Provide the [X, Y] coordinate of the cell's center where the given text is located.  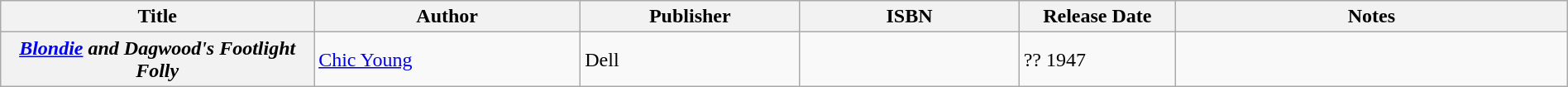
Notes [1372, 17]
Publisher [690, 17]
ISBN [910, 17]
Release Date [1097, 17]
Title [157, 17]
Blondie and Dagwood's Footlight Folly [157, 60]
Chic Young [447, 60]
Author [447, 17]
Dell [690, 60]
?? 1947 [1097, 60]
